Output the (X, Y) coordinate of the center of the cell containing the given text.  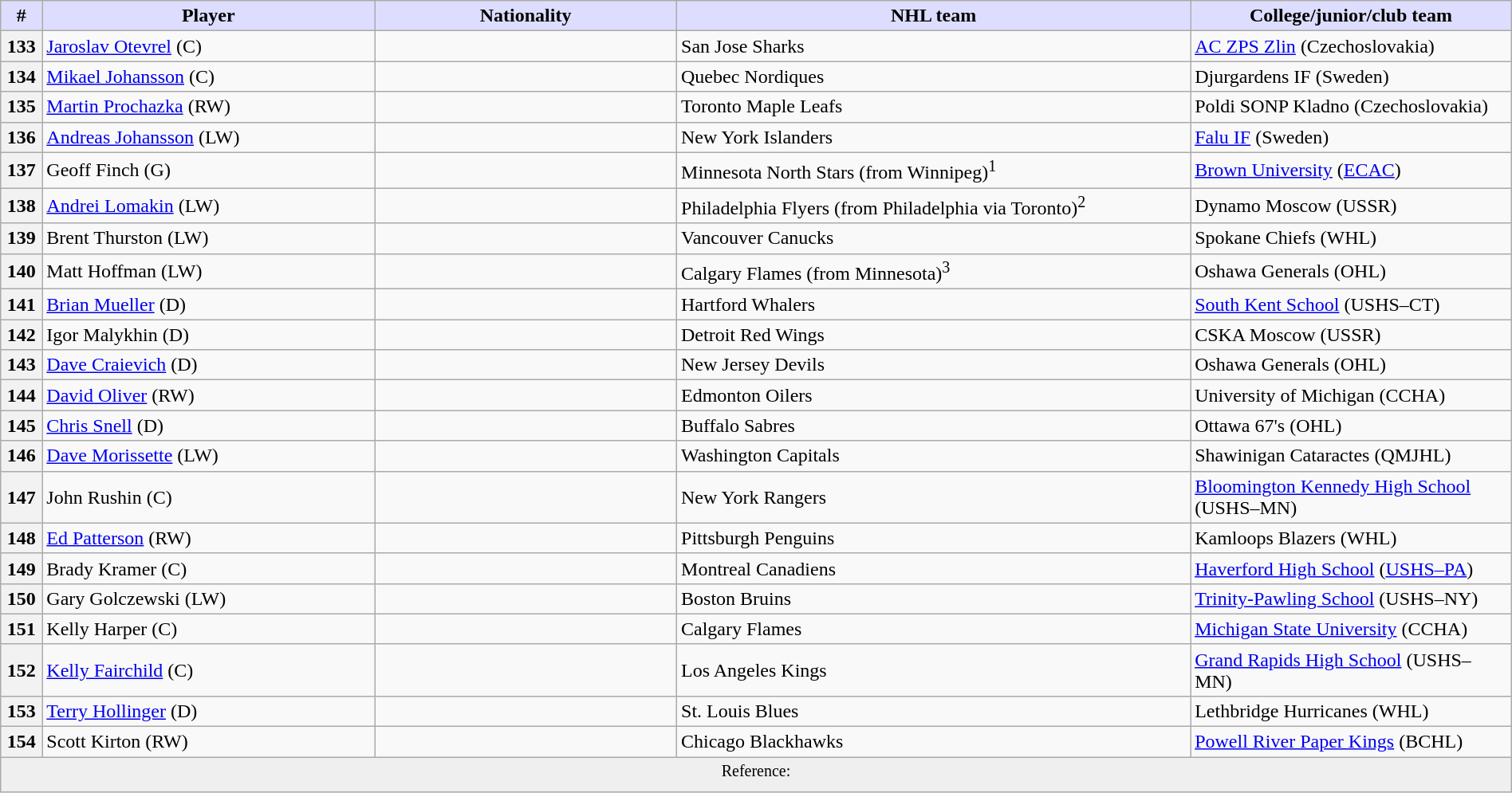
Spokane Chiefs (WHL) (1351, 238)
Nationality (526, 16)
Igor Malykhin (D) (209, 335)
145 (22, 426)
New Jersey Devils (934, 365)
144 (22, 395)
Calgary Flames (from Minnesota)3 (934, 271)
Toronto Maple Leafs (934, 107)
Kelly Harper (C) (209, 629)
New York Rangers (934, 497)
Kamloops Blazers (WHL) (1351, 538)
# (22, 16)
147 (22, 497)
Poldi SONP Kladno (Czechoslovakia) (1351, 107)
Mikael Johansson (C) (209, 77)
151 (22, 629)
Andreas Johansson (LW) (209, 137)
133 (22, 46)
Dave Morissette (LW) (209, 456)
135 (22, 107)
153 (22, 712)
San Jose Sharks (934, 46)
South Kent School (USHS–CT) (1351, 304)
149 (22, 568)
David Oliver (RW) (209, 395)
Bloomington Kennedy High School (USHS–MN) (1351, 497)
Quebec Nordiques (934, 77)
Reference: (756, 775)
150 (22, 599)
Washington Capitals (934, 456)
Terry Hollinger (D) (209, 712)
143 (22, 365)
Michigan State University (CCHA) (1351, 629)
Buffalo Sabres (934, 426)
St. Louis Blues (934, 712)
140 (22, 271)
Shawinigan Cataractes (QMJHL) (1351, 456)
Hartford Whalers (934, 304)
Ottawa 67's (OHL) (1351, 426)
Kelly Fairchild (C) (209, 669)
Los Angeles Kings (934, 669)
Djurgardens IF (Sweden) (1351, 77)
Detroit Red Wings (934, 335)
Calgary Flames (934, 629)
Matt Hoffman (LW) (209, 271)
Vancouver Canucks (934, 238)
141 (22, 304)
John Rushin (C) (209, 497)
Brian Mueller (D) (209, 304)
148 (22, 538)
Montreal Canadiens (934, 568)
138 (22, 206)
142 (22, 335)
Ed Patterson (RW) (209, 538)
Boston Bruins (934, 599)
154 (22, 742)
Powell River Paper Kings (BCHL) (1351, 742)
New York Islanders (934, 137)
Brent Thurston (LW) (209, 238)
Martin Prochazka (RW) (209, 107)
Chris Snell (D) (209, 426)
Grand Rapids High School (USHS–MN) (1351, 669)
Scott Kirton (RW) (209, 742)
Andrei Lomakin (LW) (209, 206)
Brady Kramer (C) (209, 568)
Brown University (ECAC) (1351, 171)
Dynamo Moscow (USSR) (1351, 206)
Pittsburgh Penguins (934, 538)
College/junior/club team (1351, 16)
134 (22, 77)
Dave Craievich (D) (209, 365)
Haverford High School (USHS–PA) (1351, 568)
NHL team (934, 16)
CSKA Moscow (USSR) (1351, 335)
Edmonton Oilers (934, 395)
Minnesota North Stars (from Winnipeg)1 (934, 171)
Jaroslav Otevrel (C) (209, 46)
146 (22, 456)
152 (22, 669)
Geoff Finch (G) (209, 171)
139 (22, 238)
Player (209, 16)
Lethbridge Hurricanes (WHL) (1351, 712)
Trinity-Pawling School (USHS–NY) (1351, 599)
Gary Golczewski (LW) (209, 599)
137 (22, 171)
AC ZPS Zlin (Czechoslovakia) (1351, 46)
University of Michigan (CCHA) (1351, 395)
Chicago Blackhawks (934, 742)
Philadelphia Flyers (from Philadelphia via Toronto)2 (934, 206)
136 (22, 137)
Falu IF (Sweden) (1351, 137)
